Provide the (x, y) coordinate of the cell's center where the given text is located.  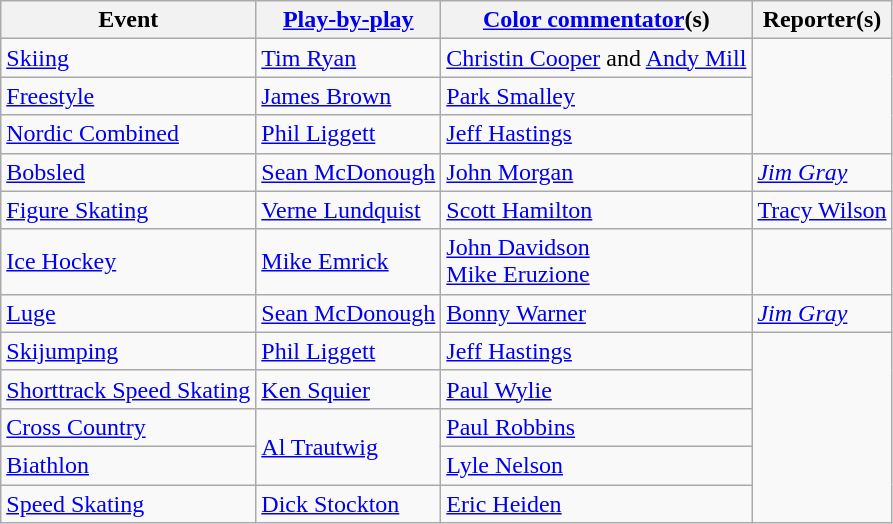
Ice Hockey (128, 262)
James Brown (348, 96)
Biathlon (128, 465)
Shorttrack Speed Skating (128, 389)
Paul Wylie (596, 389)
Dick Stockton (348, 503)
Ken Squier (348, 389)
Mike Emrick (348, 262)
Reporter(s) (822, 20)
Eric Heiden (596, 503)
Play-by-play (348, 20)
Event (128, 20)
Christin Cooper and Andy Mill (596, 58)
Cross Country (128, 427)
Verne Lundquist (348, 210)
Color commentator(s) (596, 20)
Skijumping (128, 351)
John DavidsonMike Eruzione (596, 262)
Skiing (128, 58)
Figure Skating (128, 210)
Speed Skating (128, 503)
Tim Ryan (348, 58)
Tracy Wilson (822, 210)
Bobsled (128, 172)
Bonny Warner (596, 313)
John Morgan (596, 172)
Nordic Combined (128, 134)
Scott Hamilton (596, 210)
Luge (128, 313)
Al Trautwig (348, 446)
Lyle Nelson (596, 465)
Paul Robbins (596, 427)
Park Smalley (596, 96)
Freestyle (128, 96)
